Scan for the cell matching the given text and deliver its (X, Y) coordinate at center. 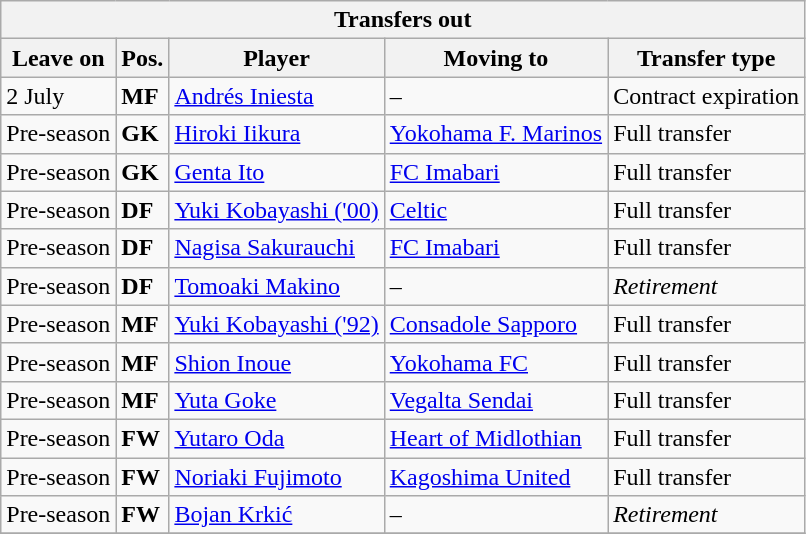
Hiroki Iikura (276, 134)
Moving to (496, 58)
2 July (58, 96)
Contract expiration (706, 96)
Vegalta Sendai (496, 400)
Shion Inoue (276, 362)
Player (276, 58)
Yuta Goke (276, 400)
Bojan Krkić (276, 515)
Yuki Kobayashi ('92) (276, 324)
Nagisa Sakurauchi (276, 248)
Transfer type (706, 58)
Yuki Kobayashi ('00) (276, 210)
Yutaro Oda (276, 438)
Pos. (142, 58)
Heart of Midlothian (496, 438)
Genta Ito (276, 172)
Noriaki Fujimoto (276, 477)
Yokohama FC (496, 362)
Yokohama F. Marinos (496, 134)
Tomoaki Makino (276, 286)
Celtic (496, 210)
Leave on (58, 58)
Transfers out (403, 20)
Kagoshima United (496, 477)
Consadole Sapporo (496, 324)
Andrés Iniesta (276, 96)
